Pinpoint the cell where the given text exists, returning its (X, Y) midpoint coordinate. 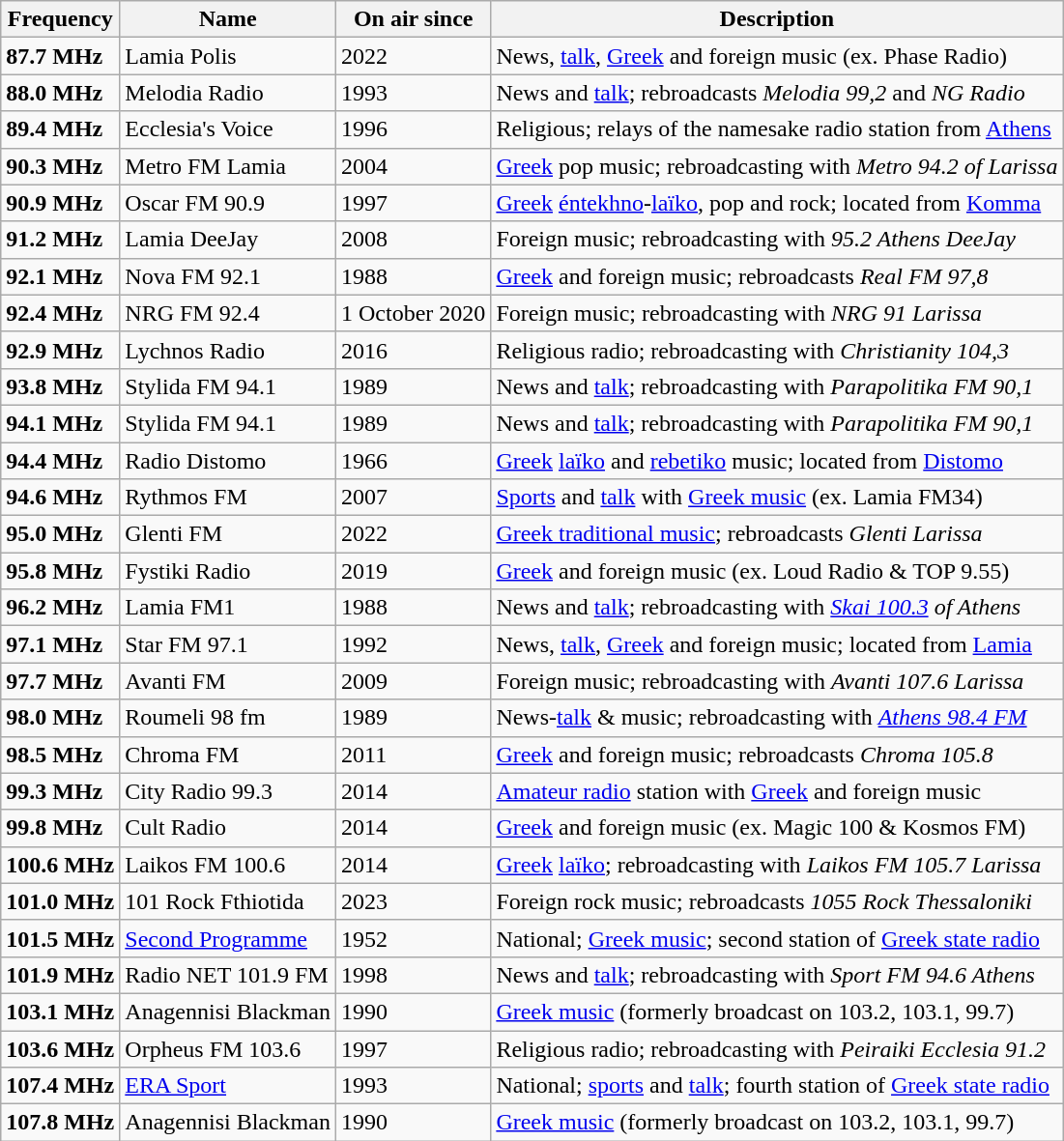
2016 (413, 350)
Melodia Radio (228, 93)
Metro FM Lamia (228, 166)
2019 (413, 571)
89.4 MHz (60, 129)
National; Greek music; second station of Greek state radio (777, 938)
Foreign music; rebroadcasting with Avanti 107.6 Larissa (777, 681)
92.9 MHz (60, 350)
News-talk & music; rebroadcasting with Athens 98.4 FM (777, 718)
2007 (413, 498)
Lamia DeeJay (228, 240)
Greek and foreign music; rebroadcasts Chroma 105.8 (777, 755)
1998 (413, 975)
Glenti FM (228, 534)
91.2 MHz (60, 240)
1 October 2020 (413, 313)
Roumeli 98 fm (228, 718)
Frequency (60, 19)
93.8 MHz (60, 386)
98.5 MHz (60, 755)
Name (228, 19)
Greek and foreign music (ex. Loud Radio & TOP 9.55) (777, 571)
99.8 MHz (60, 828)
97.1 MHz (60, 644)
Description (777, 19)
Amateur radio station with Greek and foreign music (777, 791)
103.6 MHz (60, 1048)
Greek éntekhno-laïko, pop and rock; located from Komma (777, 203)
Oscar FM 90.9 (228, 203)
Religious radio; rebroadcasting with Christianity 104,3 (777, 350)
Religious; relays of the namesake radio station from Athens (777, 129)
94.1 MHz (60, 423)
Foreign music; rebroadcasting with 95.2 Athens DeeJay (777, 240)
Religious radio; rebroadcasting with Peiraiki Ecclesia 91.2 (777, 1048)
Fystiki Radio (228, 571)
90.9 MHz (60, 203)
96.2 MHz (60, 608)
News, talk, Greek and foreign music; located from Lamia (777, 644)
107.4 MHz (60, 1086)
Greek pop music; rebroadcasting with Metro 94.2 of Larissa (777, 166)
City Radio 99.3 (228, 791)
92.1 MHz (60, 276)
2008 (413, 240)
2009 (413, 681)
87.7 MHz (60, 56)
Rythmos FM (228, 498)
Second Programme (228, 938)
2011 (413, 755)
Orpheus FM 103.6 (228, 1048)
Foreign music; rebroadcasting with NRG 91 Larissa (777, 313)
National; sports and talk; fourth station of Greek state radio (777, 1086)
Lamia FM1 (228, 608)
News and talk; rebroadcasting with Skai 100.3 of Athens (777, 608)
ERA Sport (228, 1086)
101 Rock Fthiotida (228, 901)
Laikos FM 100.6 (228, 865)
News, talk, Greek and foreign music (ex. Phase Radio) (777, 56)
Foreign rock music; rebroadcasts 1055 Rock Thessaloniki (777, 901)
88.0 MHz (60, 93)
On air since (413, 19)
Lychnos Radio (228, 350)
94.6 MHz (60, 498)
1966 (413, 461)
2004 (413, 166)
92.4 MHz (60, 313)
100.6 MHz (60, 865)
90.3 MHz (60, 166)
101.0 MHz (60, 901)
95.8 MHz (60, 571)
Greek and foreign music; rebroadcasts Real FM 97,8 (777, 276)
Greek laïko; rebroadcasting with Laikos FM 105.7 Larissa (777, 865)
98.0 MHz (60, 718)
Star FM 97.1 (228, 644)
94.4 MHz (60, 461)
1992 (413, 644)
101.9 MHz (60, 975)
Cult Radio (228, 828)
NRG FM 92.4 (228, 313)
Lamia Polis (228, 56)
News and talk; rebroadcasts Melodia 99,2 and NG Radio (777, 93)
Nova FM 92.1 (228, 276)
95.0 MHz (60, 534)
99.3 MHz (60, 791)
1952 (413, 938)
Ecclesia's Voice (228, 129)
Greek laïko and rebetiko music; located from Distomo (777, 461)
Radio NET 101.9 FM (228, 975)
103.1 MHz (60, 1012)
97.7 MHz (60, 681)
107.8 MHz (60, 1123)
Greek and foreign music (ex. Magic 100 & Kosmos FM) (777, 828)
News and talk; rebroadcasting with Sport FM 94.6 Athens (777, 975)
Sports and talk with Greek music (ex. Lamia FM34) (777, 498)
Radio Distomo (228, 461)
1996 (413, 129)
Avanti FM (228, 681)
Greek traditional music; rebroadcasts Glenti Larissa (777, 534)
Chroma FM (228, 755)
101.5 MHz (60, 938)
2023 (413, 901)
